Detect which cell encompasses the target text, then output its [x, y] center coordinate. 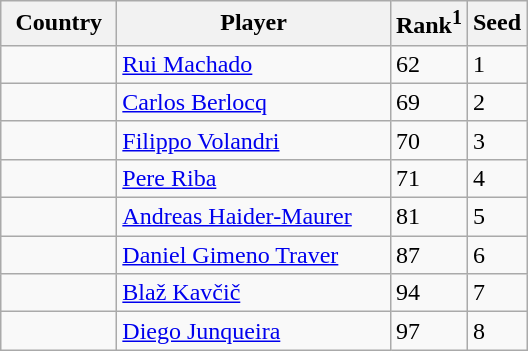
Seed [496, 24]
94 [428, 293]
Daniel Gimeno Traver [254, 255]
Diego Junqueira [254, 331]
81 [428, 217]
2 [496, 102]
62 [428, 64]
Pere Riba [254, 178]
3 [496, 140]
97 [428, 331]
4 [496, 178]
Carlos Berlocq [254, 102]
71 [428, 178]
8 [496, 331]
70 [428, 140]
87 [428, 255]
5 [496, 217]
7 [496, 293]
Player [254, 24]
Filippo Volandri [254, 140]
69 [428, 102]
Rui Machado [254, 64]
1 [496, 64]
Country [59, 24]
Blaž Kavčič [254, 293]
Andreas Haider-Maurer [254, 217]
Rank1 [428, 24]
6 [496, 255]
